Capture the cell that displays the provided text and extract its (x, y) central coordinate. 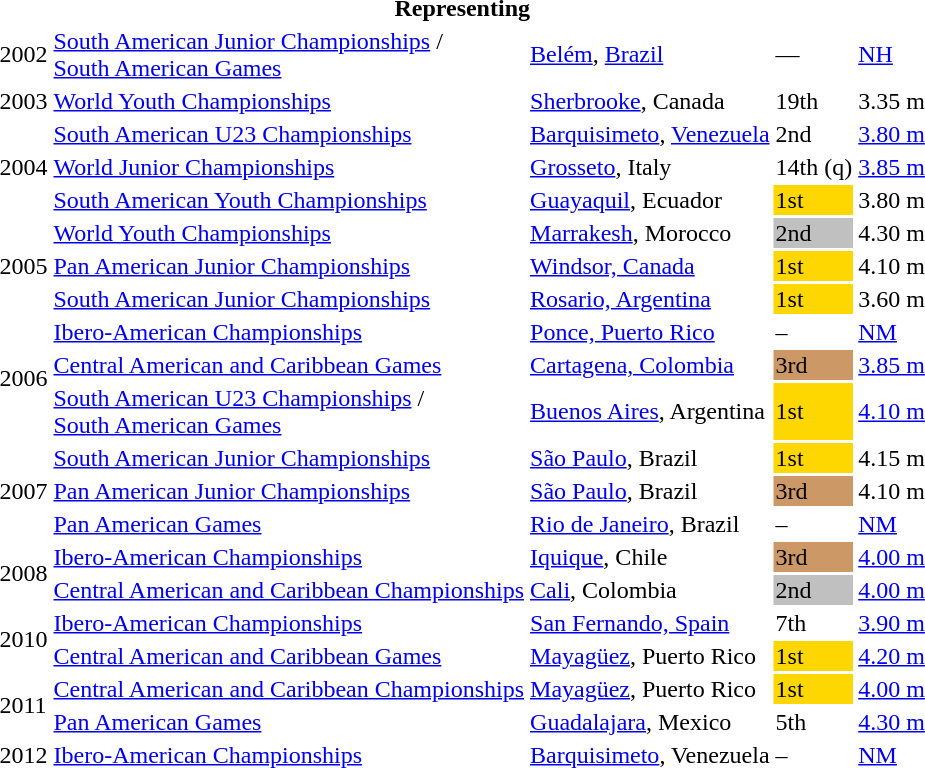
Rosario, Argentina (650, 299)
Iquique, Chile (650, 557)
Ponce, Puerto Rico (650, 332)
— (814, 54)
5th (814, 722)
14th (q) (814, 167)
Sherbrooke, Canada (650, 101)
7th (814, 623)
Belém, Brazil (650, 54)
Marrakesh, Morocco (650, 233)
South American U23 Championships (289, 134)
Barquisimeto, Venezuela (650, 134)
Buenos Aires, Argentina (650, 412)
Cali, Colombia (650, 590)
San Fernando, Spain (650, 623)
Cartagena, Colombia (650, 365)
South American Youth Championships (289, 200)
Rio de Janeiro, Brazil (650, 524)
19th (814, 101)
Windsor, Canada (650, 266)
South American U23 Championships / South American Games (289, 412)
World Junior Championships (289, 167)
Guayaquil, Ecuador (650, 200)
South American Junior Championships / South American Games (289, 54)
Guadalajara, Mexico (650, 722)
Grosseto, Italy (650, 167)
